Provide the (x, y) coordinate of the cell's center where the given text is located.  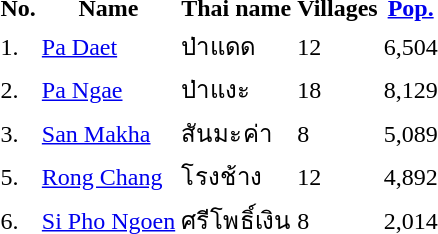
ป่าแดด (236, 46)
8 (338, 133)
โรงช้าง (236, 176)
18 (338, 90)
สันมะค่า (236, 133)
Pa Ngae (108, 90)
Pa Daet (108, 46)
Rong Chang (108, 176)
ป่าแงะ (236, 90)
San Makha (108, 133)
